Capture the cell that displays the provided text and extract its (X, Y) central coordinate. 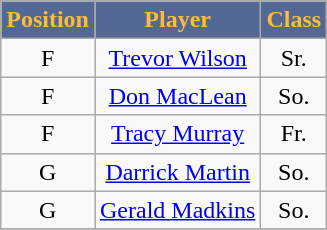
Sr. (294, 58)
Fr. (294, 134)
Trevor Wilson (177, 58)
Don MacLean (177, 96)
Player (177, 20)
Class (294, 20)
Gerald Madkins (177, 210)
Darrick Martin (177, 172)
Tracy Murray (177, 134)
Position (48, 20)
